Return the [X, Y] coordinate for the center point of the cell that contains the specified text.  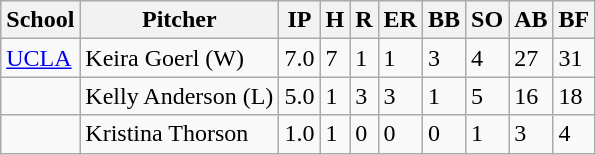
18 [574, 96]
BF [574, 20]
31 [574, 58]
Keira Goerl (W) [180, 58]
ER [400, 20]
16 [531, 96]
5 [488, 96]
SO [488, 20]
AB [531, 20]
Kelly Anderson (L) [180, 96]
27 [531, 58]
1.0 [300, 134]
5.0 [300, 96]
7 [335, 58]
R [364, 20]
School [40, 20]
IP [300, 20]
UCLA [40, 58]
7.0 [300, 58]
Pitcher [180, 20]
H [335, 20]
BB [444, 20]
Kristina Thorson [180, 134]
